Return the [x, y] coordinate for the center point of the cell that contains the specified text.  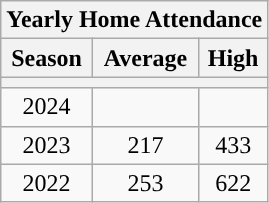
High [232, 58]
622 [232, 183]
Season [47, 58]
2022 [47, 183]
253 [145, 183]
Yearly Home Attendance [134, 20]
Average [145, 58]
433 [232, 145]
2023 [47, 145]
217 [145, 145]
2024 [47, 107]
